For the text-containing cell, return its midpoint in [X, Y] coordinate format. 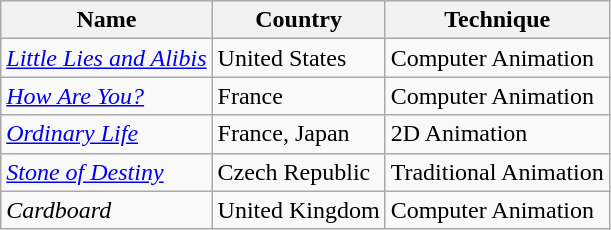
Traditional Animation [497, 172]
2D Animation [497, 134]
United States [298, 58]
Little Lies and Alibis [106, 58]
France [298, 96]
United Kingdom [298, 210]
Cardboard [106, 210]
Stone of Destiny [106, 172]
Czech Republic [298, 172]
How Are You? [106, 96]
Name [106, 20]
Country [298, 20]
France, Japan [298, 134]
Ordinary Life [106, 134]
Technique [497, 20]
